Identify which cell holds the provided text, then report its [x, y] central coordinate. 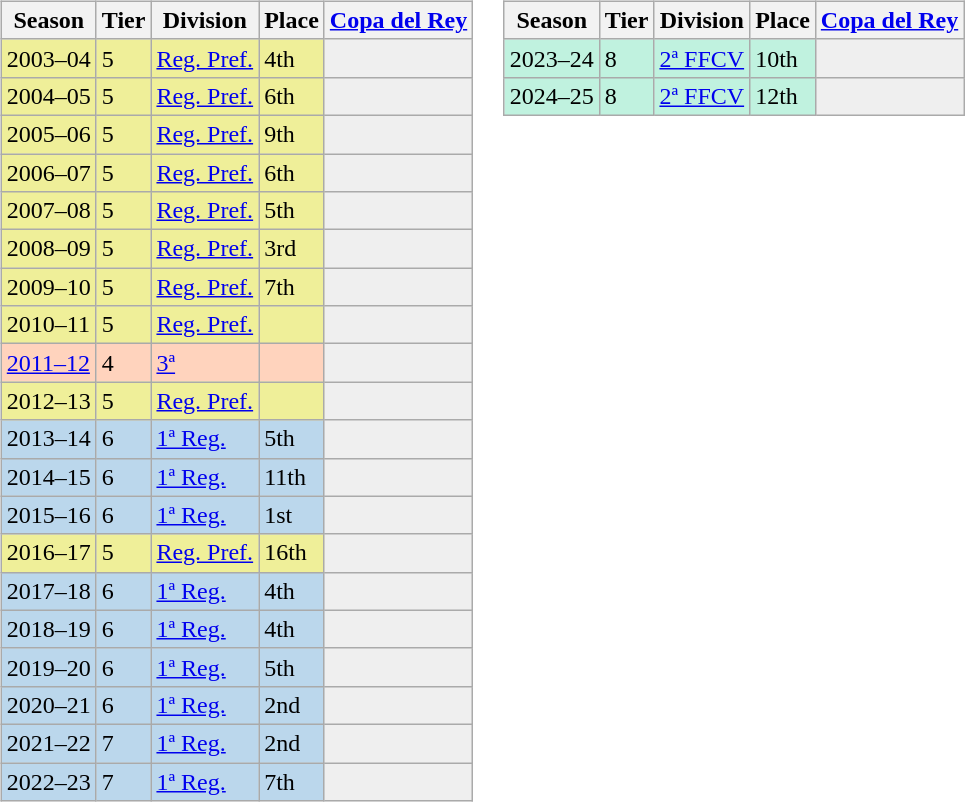
2015–16 [48, 515]
2023–24 [552, 58]
1st [292, 515]
16th [292, 553]
4 [124, 363]
2016–17 [48, 553]
3ª [205, 363]
2020–21 [48, 705]
2013–14 [48, 439]
3rd [292, 249]
2011–12 [48, 363]
2010–11 [48, 325]
2005–06 [48, 134]
9th [292, 134]
2004–05 [48, 96]
2014–15 [48, 477]
2006–07 [48, 173]
2009–10 [48, 287]
2024–25 [552, 96]
11th [292, 477]
12th [783, 96]
2017–18 [48, 591]
2008–09 [48, 249]
2018–19 [48, 629]
2019–20 [48, 667]
2021–22 [48, 743]
2012–13 [48, 401]
2007–08 [48, 211]
10th [783, 58]
2003–04 [48, 58]
2022–23 [48, 781]
